For the text-containing cell, return its midpoint in [x, y] coordinate format. 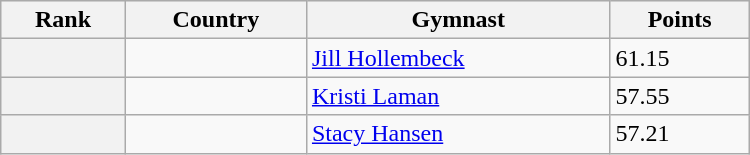
Gymnast [458, 20]
Kristi Laman [458, 96]
57.21 [680, 134]
Stacy Hansen [458, 134]
61.15 [680, 58]
Country [216, 20]
Points [680, 20]
Jill Hollembeck [458, 58]
Rank [63, 20]
57.55 [680, 96]
